Scan for the cell matching the given text and deliver its (x, y) coordinate at center. 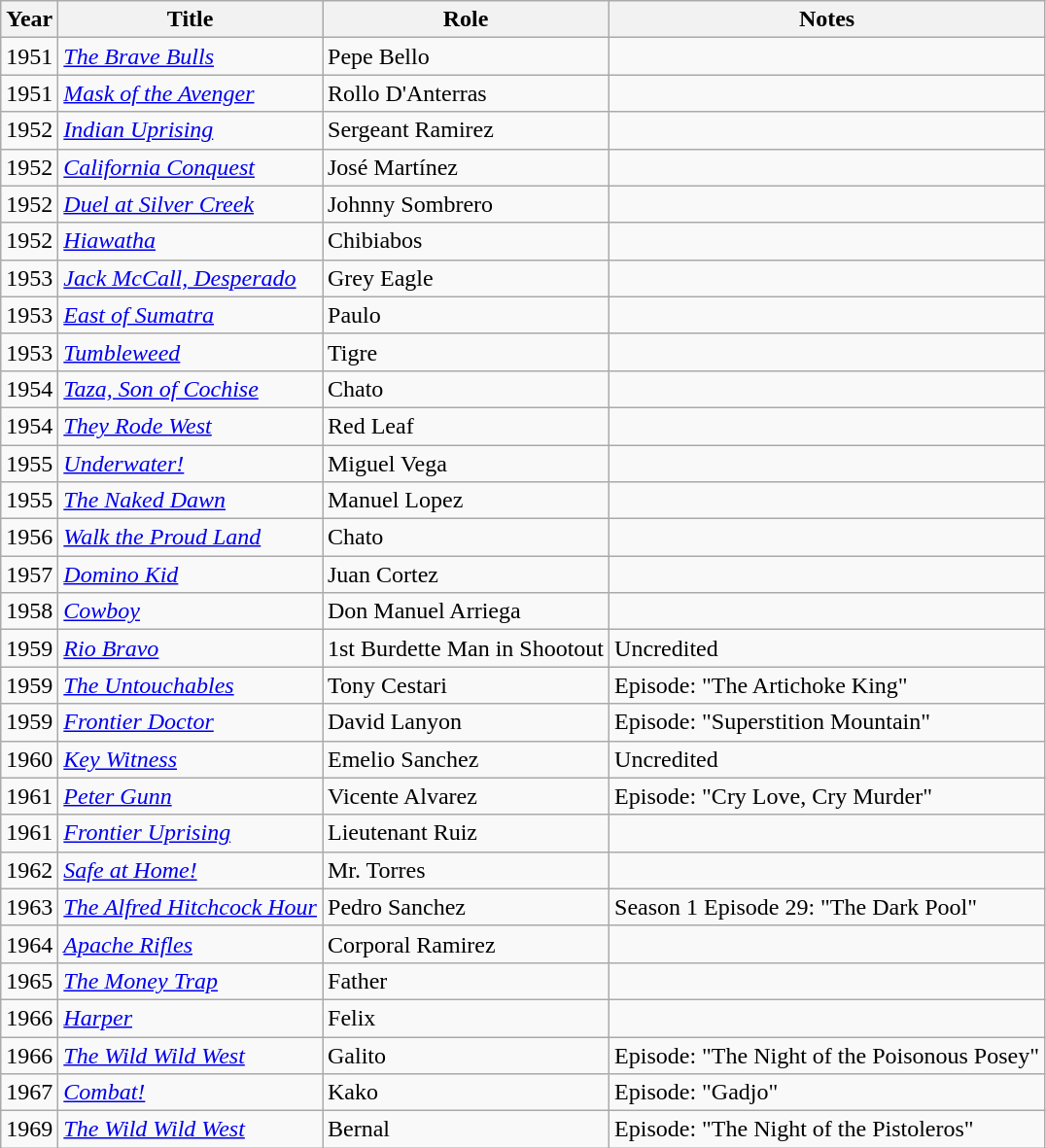
Sergeant Ramirez (467, 130)
California Conquest (191, 167)
Episode: "Cry Love, Cry Murder" (827, 796)
Key Witness (191, 759)
Juan Cortez (467, 574)
Emelio Sanchez (467, 759)
1960 (29, 759)
1965 (29, 981)
Tigre (467, 352)
Walk the Proud Land (191, 538)
The Untouchables (191, 685)
Episode: "Superstition Mountain" (827, 722)
Grey Eagle (467, 278)
Pedro Sanchez (467, 907)
Harper (191, 1018)
Galito (467, 1055)
1964 (29, 944)
Johnny Sombrero (467, 204)
1957 (29, 574)
Rio Bravo (191, 648)
Safe at Home! (191, 870)
Chibiabos (467, 241)
They Rode West (191, 426)
1st Burdette Man in Shootout (467, 648)
Manuel Lopez (467, 501)
José Martínez (467, 167)
Peter Gunn (191, 796)
The Money Trap (191, 981)
Taza, Son of Cochise (191, 389)
1963 (29, 907)
Tumbleweed (191, 352)
Domino Kid (191, 574)
Apache Rifles (191, 944)
Year (29, 19)
Felix (467, 1018)
Role (467, 19)
Don Manuel Arriega (467, 611)
Frontier Doctor (191, 722)
Hiawatha (191, 241)
Duel at Silver Creek (191, 204)
Frontier Uprising (191, 833)
Combat! (191, 1093)
The Naked Dawn (191, 501)
1967 (29, 1093)
Indian Uprising (191, 130)
Notes (827, 19)
1962 (29, 870)
Mask of the Avenger (191, 93)
Bernal (467, 1130)
Cowboy (191, 611)
Episode: "Gadjo" (827, 1093)
Episode: "The Night of the Pistoleros" (827, 1130)
Episode: "The Artichoke King" (827, 685)
Season 1 Episode 29: "The Dark Pool" (827, 907)
Kako (467, 1093)
The Alfred Hitchcock Hour (191, 907)
1958 (29, 611)
Mr. Torres (467, 870)
Jack McCall, Desperado (191, 278)
The Brave Bulls (191, 56)
1969 (29, 1130)
Tony Cestari (467, 685)
Rollo D'Anterras (467, 93)
Father (467, 981)
Underwater! (191, 464)
Vicente Alvarez (467, 796)
Paulo (467, 315)
Red Leaf (467, 426)
Pepe Bello (467, 56)
David Lanyon (467, 722)
Miguel Vega (467, 464)
Title (191, 19)
1956 (29, 538)
Episode: "The Night of the Poisonous Posey" (827, 1055)
Corporal Ramirez (467, 944)
East of Sumatra (191, 315)
Lieutenant Ruiz (467, 833)
